Return the [x, y] coordinate for the center point of the cell that contains the specified text.  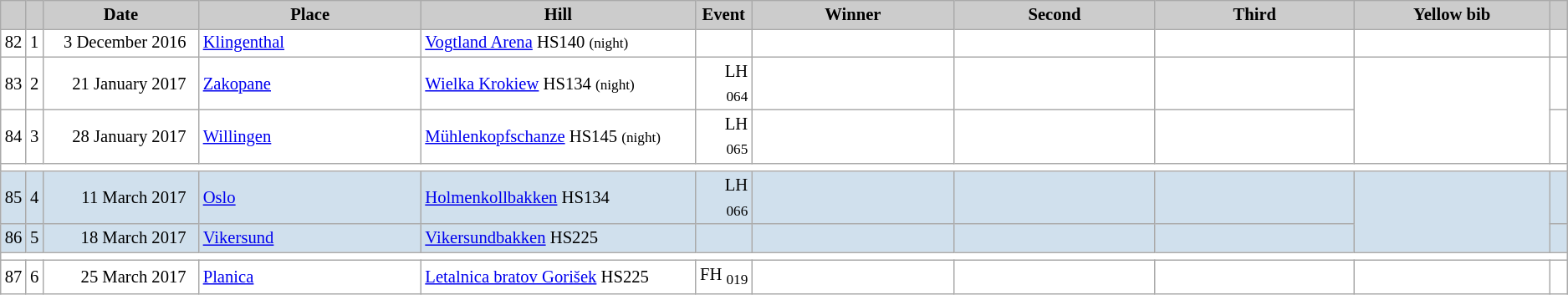
3 December 2016 [120, 43]
Third [1254, 14]
28 January 2017 [120, 135]
Date [120, 14]
21 January 2017 [120, 84]
4 [34, 197]
84 [13, 135]
Holmenkollbakken HS134 [558, 197]
85 [13, 197]
Letalnica bratov Gorišek HS225 [558, 276]
25 March 2017 [120, 276]
18 March 2017 [120, 238]
Vikersund [310, 238]
Willingen [310, 135]
Winner [853, 14]
Zakopane [310, 84]
87 [13, 276]
Mühlenkopfschanze HS145 (night) [558, 135]
5 [34, 238]
Oslo [310, 197]
1 [34, 43]
6 [34, 276]
Hill [558, 14]
2 [34, 84]
Planica [310, 276]
Second [1055, 14]
Yellow bib [1452, 14]
86 [13, 238]
Vikersundbakken HS225 [558, 238]
Wielka Krokiew HS134 (night) [558, 84]
LH 066 [723, 197]
LH 065 [723, 135]
LH 064 [723, 84]
3 [34, 135]
Klingenthal [310, 43]
Place [310, 14]
11 March 2017 [120, 197]
83 [13, 84]
82 [13, 43]
Vogtland Arena HS140 (night) [558, 43]
Event [723, 14]
FH 019 [723, 276]
